Capture the cell that displays the provided text and extract its (x, y) central coordinate. 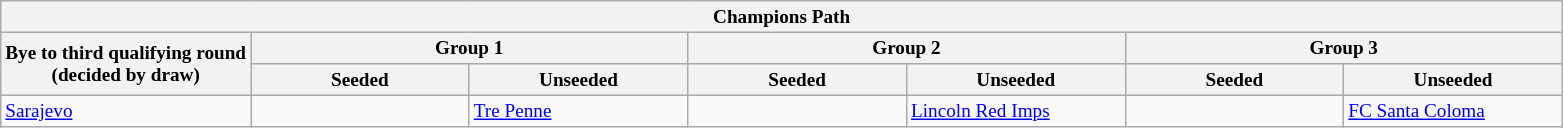
Tre Penne (578, 111)
Champions Path (782, 17)
FC Santa Coloma (1454, 111)
Bye to third qualifying round(decided by draw) (126, 64)
Lincoln Red Imps (1016, 111)
Sarajevo (126, 111)
Group 2 (906, 48)
Group 1 (470, 48)
Group 3 (1344, 48)
